Identify which cell holds the provided text, then report its [X, Y] central coordinate. 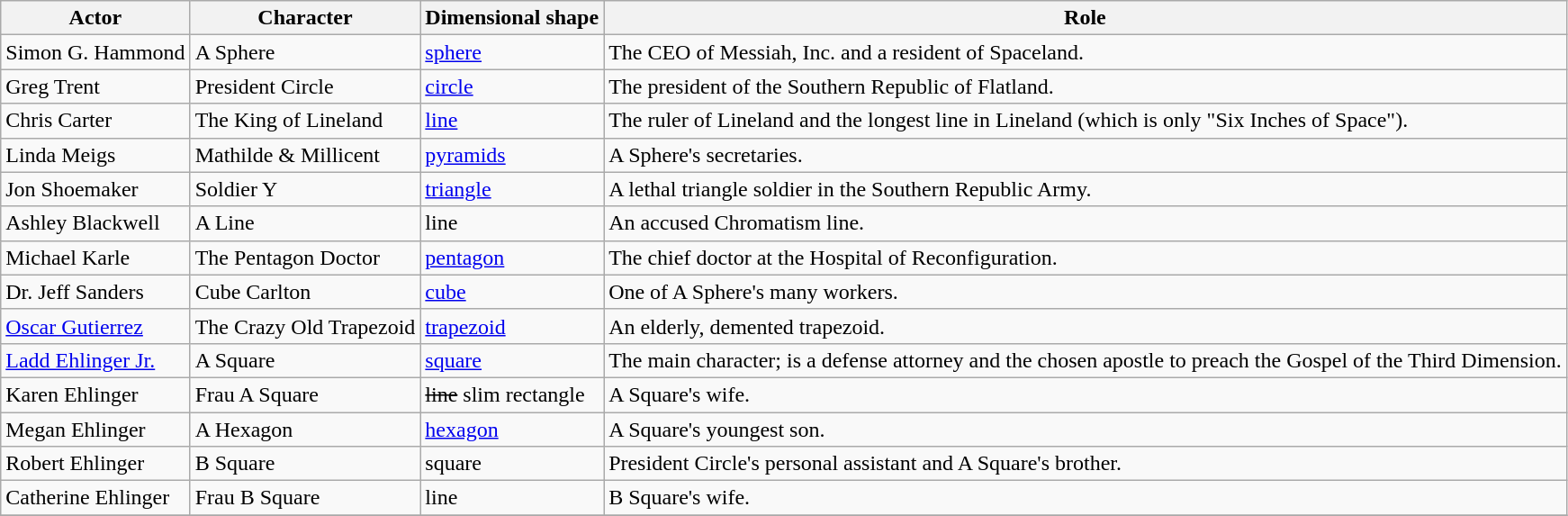
A Hexagon [305, 430]
Catherine Ehlinger [95, 498]
A Line [305, 223]
Robert Ehlinger [95, 464]
Simon G. Hammond [95, 52]
An accused Chromatism line. [1086, 223]
trapezoid [512, 326]
The president of the Southern Republic of Flatland. [1086, 86]
Chris Carter [95, 121]
The Crazy Old Trapezoid [305, 326]
The King of Lineland [305, 121]
A Square's youngest son. [1086, 430]
Greg Trent [95, 86]
Megan Ehlinger [95, 430]
An elderly, demented trapezoid. [1086, 326]
Dimensional shape [512, 18]
President Circle's personal assistant and A Square's brother. [1086, 464]
triangle [512, 189]
Role [1086, 18]
The ruler of Lineland and the longest line in Lineland (which is only "Six Inches of Space"). [1086, 121]
pentagon [512, 258]
cube [512, 292]
The main character; is a defense attorney and the chosen apostle to preach the Gospel of the Third Dimension. [1086, 360]
Cube Carlton [305, 292]
Character [305, 18]
sphere [512, 52]
Soldier Y [305, 189]
Ashley Blackwell [95, 223]
Jon Shoemaker [95, 189]
One of A Sphere's many workers. [1086, 292]
pyramids [512, 155]
Dr. Jeff Sanders [95, 292]
Mathilde & Millicent [305, 155]
A lethal triangle soldier in the Southern Republic Army. [1086, 189]
A Square [305, 360]
Linda Meigs [95, 155]
Actor [95, 18]
line slim rectangle [512, 394]
Oscar Gutierrez [95, 326]
The chief doctor at the Hospital of Reconfiguration. [1086, 258]
A Sphere [305, 52]
Frau B Square [305, 498]
hexagon [512, 430]
B Square's wife. [1086, 498]
Frau A Square [305, 394]
B Square [305, 464]
The CEO of Messiah, Inc. and a resident of Spaceland. [1086, 52]
A Sphere's secretaries. [1086, 155]
circle [512, 86]
Michael Karle [95, 258]
Ladd Ehlinger Jr. [95, 360]
Karen Ehlinger [95, 394]
President Circle [305, 86]
A Square's wife. [1086, 394]
The Pentagon Doctor [305, 258]
